For the text-containing cell, return its midpoint in [X, Y] coordinate format. 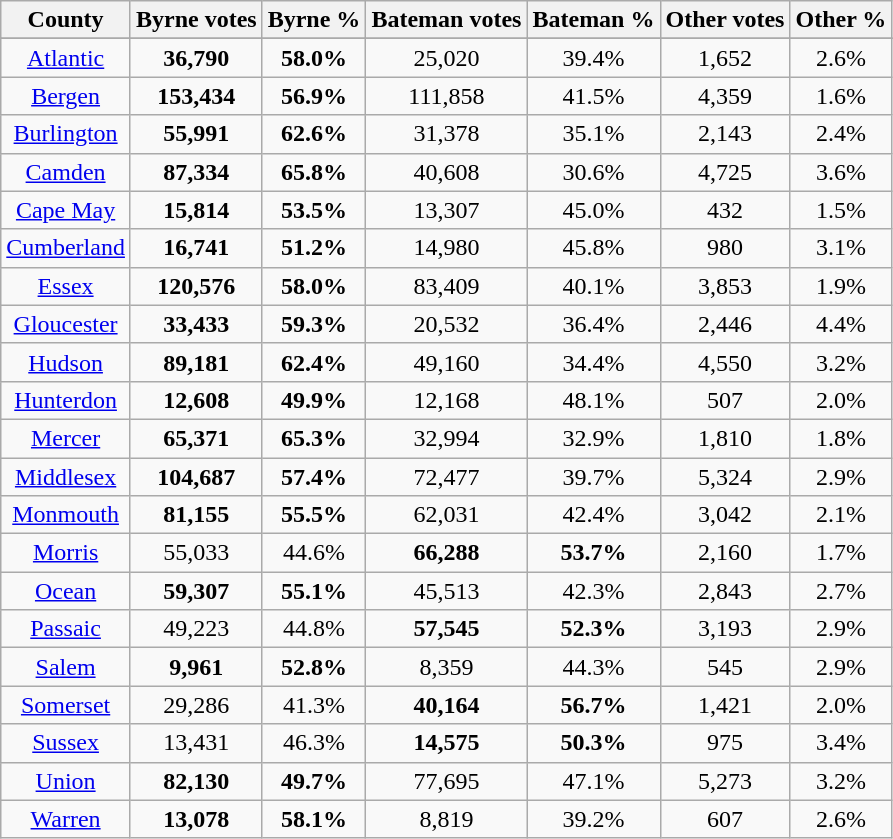
Mercer [66, 438]
104,687 [196, 477]
Hunterdon [66, 400]
432 [725, 210]
507 [725, 400]
42.4% [594, 515]
Warren [66, 819]
Ocean [66, 591]
13,307 [446, 210]
45.0% [594, 210]
4,359 [725, 96]
2,160 [725, 553]
48.1% [594, 400]
62,031 [446, 515]
12,168 [446, 400]
89,181 [196, 362]
Camden [66, 172]
53.7% [594, 553]
40,164 [446, 705]
3.6% [841, 172]
Burlington [66, 134]
55,991 [196, 134]
56.9% [314, 96]
44.3% [594, 667]
5,324 [725, 477]
5,273 [725, 781]
62.4% [314, 362]
153,434 [196, 96]
3,193 [725, 629]
Sussex [66, 743]
52.3% [594, 629]
Other % [841, 20]
1,652 [725, 58]
66,288 [446, 553]
4,725 [725, 172]
45,513 [446, 591]
8,819 [446, 819]
1.7% [841, 553]
1.8% [841, 438]
Middlesex [66, 477]
55.5% [314, 515]
15,814 [196, 210]
2,446 [725, 324]
52.8% [314, 667]
49.9% [314, 400]
Other votes [725, 20]
39.2% [594, 819]
1.6% [841, 96]
42.3% [594, 591]
44.8% [314, 629]
44.6% [314, 553]
47.1% [594, 781]
31,378 [446, 134]
49.7% [314, 781]
59.3% [314, 324]
Morris [66, 553]
Bergen [66, 96]
3.1% [841, 248]
51.2% [314, 248]
607 [725, 819]
2.1% [841, 515]
53.5% [314, 210]
55,033 [196, 553]
120,576 [196, 286]
77,695 [446, 781]
Bateman votes [446, 20]
975 [725, 743]
Atlantic [66, 58]
57,545 [446, 629]
Union [66, 781]
County [66, 20]
57.4% [314, 477]
81,155 [196, 515]
Monmouth [66, 515]
980 [725, 248]
36.4% [594, 324]
Salem [66, 667]
59,307 [196, 591]
1,810 [725, 438]
45.8% [594, 248]
13,431 [196, 743]
65,371 [196, 438]
Passaic [66, 629]
58.1% [314, 819]
2.7% [841, 591]
4.4% [841, 324]
14,575 [446, 743]
Byrne % [314, 20]
46.3% [314, 743]
56.7% [594, 705]
55.1% [314, 591]
40,608 [446, 172]
Essex [66, 286]
34.4% [594, 362]
9,961 [196, 667]
3.4% [841, 743]
2,143 [725, 134]
545 [725, 667]
12,608 [196, 400]
20,532 [446, 324]
8,359 [446, 667]
4,550 [725, 362]
49,223 [196, 629]
3,853 [725, 286]
35.1% [594, 134]
83,409 [446, 286]
1,421 [725, 705]
Cape May [66, 210]
82,130 [196, 781]
111,858 [446, 96]
1.9% [841, 286]
2,843 [725, 591]
50.3% [594, 743]
32,994 [446, 438]
1.5% [841, 210]
32.9% [594, 438]
Hudson [66, 362]
2.4% [841, 134]
65.8% [314, 172]
62.6% [314, 134]
29,286 [196, 705]
Byrne votes [196, 20]
39.7% [594, 477]
41.3% [314, 705]
25,020 [446, 58]
49,160 [446, 362]
39.4% [594, 58]
41.5% [594, 96]
Somerset [66, 705]
Gloucester [66, 324]
65.3% [314, 438]
72,477 [446, 477]
14,980 [446, 248]
13,078 [196, 819]
87,334 [196, 172]
40.1% [594, 286]
Bateman % [594, 20]
33,433 [196, 324]
Cumberland [66, 248]
30.6% [594, 172]
3,042 [725, 515]
16,741 [196, 248]
36,790 [196, 58]
